Capture the cell that displays the provided text and extract its [X, Y] central coordinate. 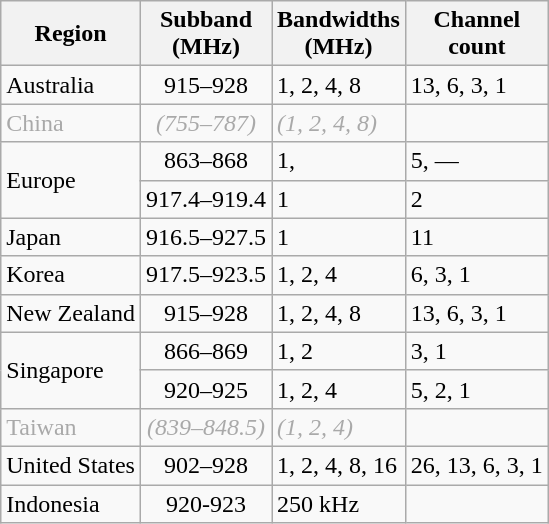
United States [71, 465]
917.5–923.5 [206, 275]
(1, 2, 4) [339, 427]
863–868 [206, 161]
5, — [476, 161]
920-923 [206, 503]
Channelcount [476, 34]
6, 3, 1 [476, 275]
Europe [71, 180]
920–925 [206, 389]
26, 13, 6, 3, 1 [476, 465]
Bandwidths(MHz) [339, 34]
5, 2, 1 [476, 389]
916.5–927.5 [206, 237]
China [71, 123]
Singapore [71, 370]
(755–787) [206, 123]
Region [71, 34]
Indonesia [71, 503]
917.4–919.4 [206, 199]
Australia [71, 85]
866–869 [206, 351]
902–928 [206, 465]
(839–848.5) [206, 427]
2 [476, 199]
New Zealand [71, 313]
Subband(MHz) [206, 34]
1, 2 [339, 351]
(1, 2, 4, 8) [339, 123]
11 [476, 237]
1, [339, 161]
Korea [71, 275]
Taiwan [71, 427]
250 kHz [339, 503]
1, 2, 4, 8, 16 [339, 465]
3, 1 [476, 351]
Japan [71, 237]
